Return the [X, Y] coordinate for the center point of the cell that contains the specified text.  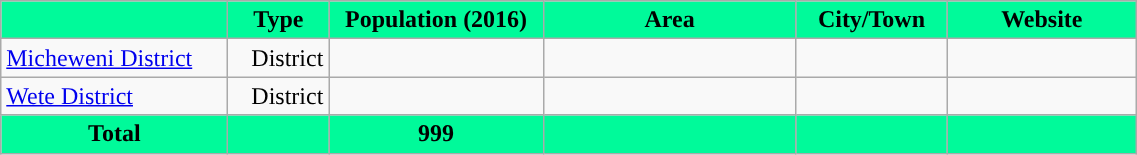
Total [114, 134]
Area [669, 20]
Type [278, 20]
Population (2016) [436, 20]
City/Town [872, 20]
Website [1042, 20]
999 [436, 134]
Micheweni District [114, 58]
Wete District [114, 96]
